Scan for the cell matching the given text and deliver its [x, y] coordinate at center. 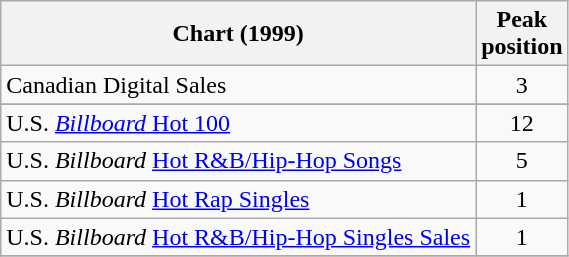
3 [522, 85]
5 [522, 161]
U.S. Billboard Hot Rap Singles [238, 199]
Peakposition [522, 34]
U.S. Billboard Hot 100 [238, 123]
U.S. Billboard Hot R&B/Hip-Hop Songs [238, 161]
U.S. Billboard Hot R&B/Hip-Hop Singles Sales [238, 237]
Canadian Digital Sales [238, 85]
Chart (1999) [238, 34]
12 [522, 123]
